Determine the [X, Y] coordinate at the center of the cell enclosing the given text.  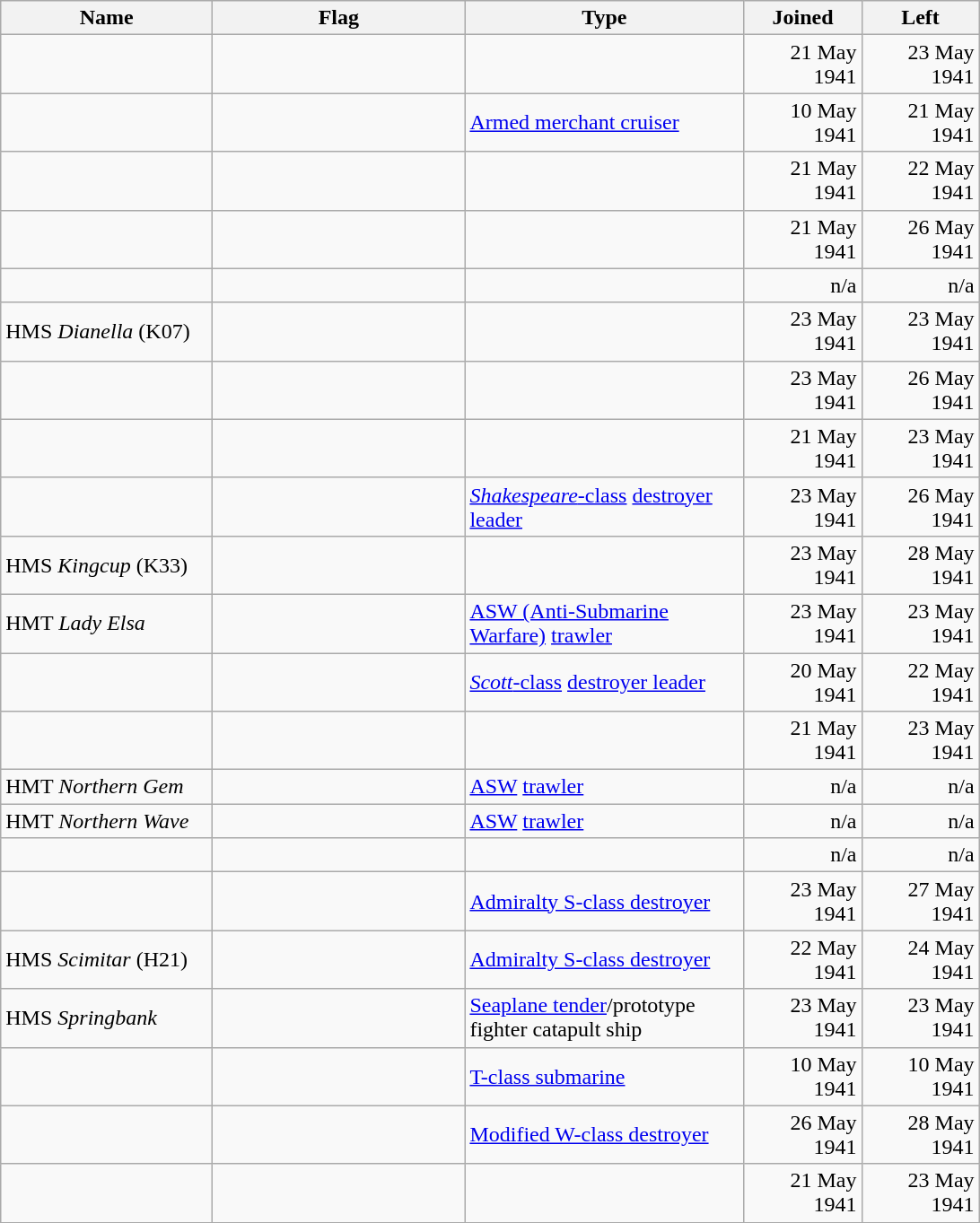
Joined [802, 18]
Scott-class destroyer leader [605, 682]
Flag [339, 18]
HMT Lady Elsa [107, 623]
HMS Scimitar (H21) [107, 960]
Modified W-class destroyer [605, 1134]
Armed merchant cruiser [605, 122]
HMT Northern Gem [107, 787]
HMT Northern Wave [107, 821]
Shakespeare-class destroyer leader [605, 506]
HMS Dianella (K07) [107, 332]
T-class submarine [605, 1077]
Type [605, 18]
24 May 1941 [921, 960]
Seaplane tender/prototype fighter catapult ship [605, 1018]
20 May 1941 [802, 682]
Name [107, 18]
HMS Springbank [107, 1018]
ASW (Anti-Submarine Warfare) trawler [605, 623]
Left [921, 18]
27 May 1941 [921, 901]
HMS Kingcup (K33) [107, 565]
